Detect which cell encompasses the target text, then output its (X, Y) center coordinate. 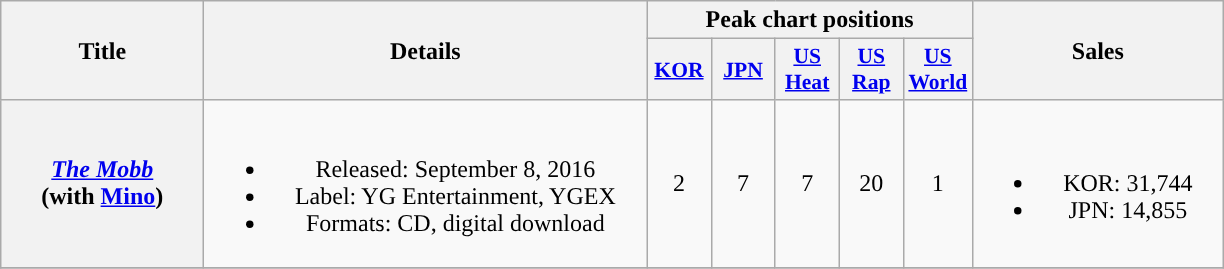
Details (426, 50)
The Mobb(with Mino) (102, 184)
Title (102, 50)
2 (679, 184)
Peak chart positions (810, 20)
KOR (679, 70)
Released: September 8, 2016Label: YG Entertainment, YGEXFormats: CD, digital download (426, 184)
Sales (1098, 50)
USRap (871, 70)
KOR: 31,744JPN: 14,855 (1098, 184)
1 (938, 184)
20 (871, 184)
JPN (743, 70)
US World (938, 70)
USHeat (807, 70)
